Search for the cell housing the specified text and yield its (X, Y) center coordinate. 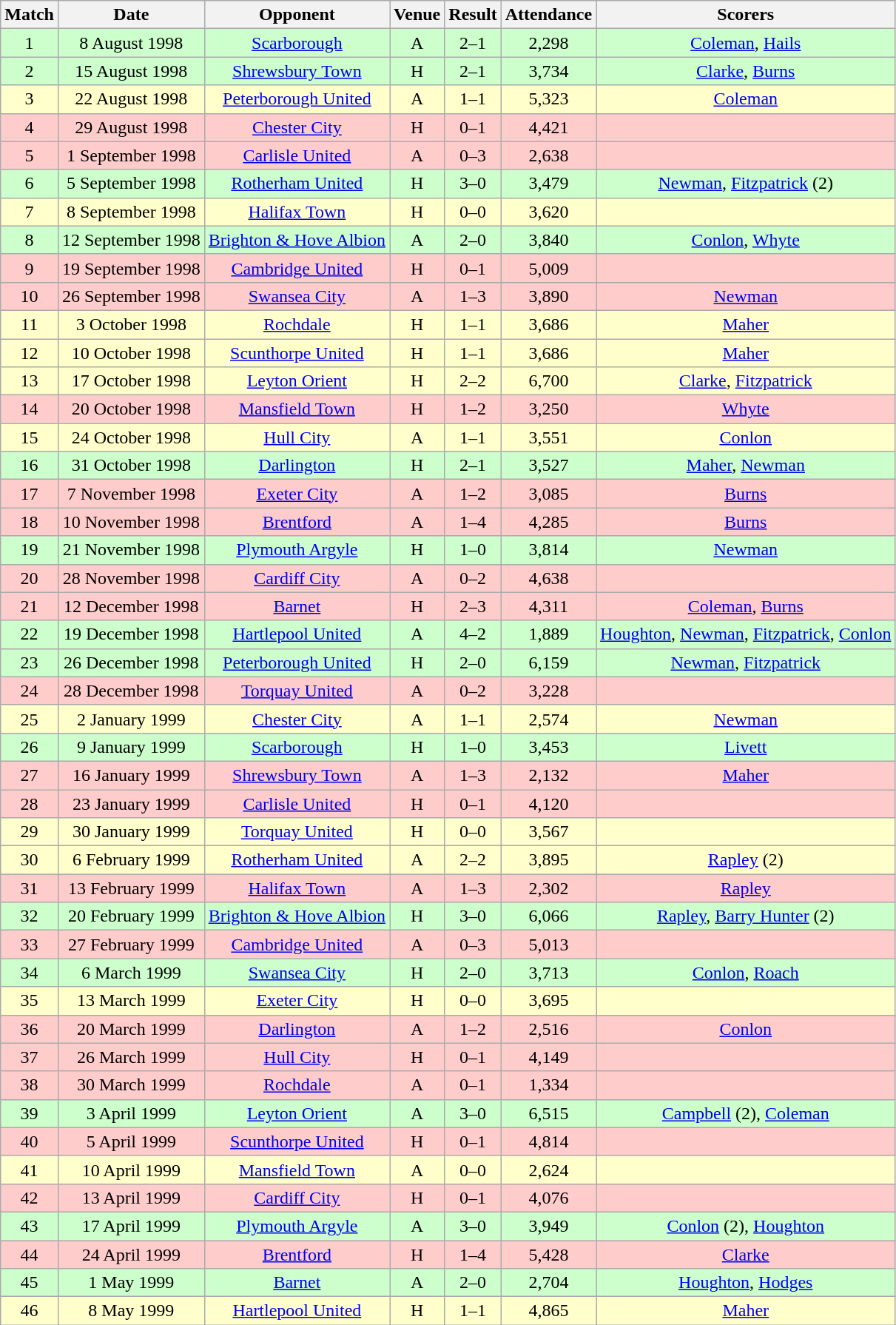
21 (30, 606)
2 January 1999 (131, 719)
2–3 (473, 606)
15 (30, 437)
31 (30, 888)
Conlon, Whyte (746, 240)
30 (30, 860)
2,302 (548, 888)
23 January 1999 (131, 803)
Date (131, 15)
27 February 1999 (131, 945)
17 April 1999 (131, 1226)
Rapley, Barry Hunter (2) (746, 916)
12 December 1998 (131, 606)
6 (30, 184)
5 April 1999 (131, 1141)
6,066 (548, 916)
24 April 1999 (131, 1255)
4,311 (548, 606)
38 (30, 1085)
22 August 1998 (131, 99)
3,085 (548, 494)
Newman, Fitzpatrick (746, 662)
3,620 (548, 212)
9 (30, 268)
19 September 1998 (131, 268)
29 August 1998 (131, 127)
6,700 (548, 381)
4,814 (548, 1141)
3,734 (548, 71)
19 (30, 550)
43 (30, 1226)
Whyte (746, 409)
36 (30, 1029)
22 (30, 634)
Clarke (746, 1255)
Newman, Fitzpatrick (2) (746, 184)
8 August 1998 (131, 43)
1 September 1998 (131, 155)
4 (30, 127)
2,638 (548, 155)
5,323 (548, 99)
Coleman, Hails (746, 43)
26 (30, 747)
20 October 1998 (131, 409)
3,551 (548, 437)
5 (30, 155)
3,453 (548, 747)
3,840 (548, 240)
3,250 (548, 409)
2,516 (548, 1029)
13 February 1999 (131, 888)
7 (30, 212)
23 (30, 662)
37 (30, 1057)
4,076 (548, 1198)
Result (473, 15)
2,624 (548, 1170)
Conlon (2), Houghton (746, 1226)
30 January 1999 (131, 832)
14 (30, 409)
Rapley (2) (746, 860)
3,527 (548, 466)
Maher, Newman (746, 466)
30 March 1999 (131, 1085)
2,704 (548, 1283)
26 March 1999 (131, 1057)
18 (30, 522)
Rapley (746, 888)
5,013 (548, 945)
32 (30, 916)
Match (30, 15)
Venue (417, 15)
46 (30, 1311)
3,228 (548, 691)
Scorers (746, 15)
1,889 (548, 634)
4,865 (548, 1311)
Coleman (746, 99)
28 December 1998 (131, 691)
Conlon, Roach (746, 973)
Campbell (2), Coleman (746, 1113)
6 February 1999 (131, 860)
4–2 (473, 634)
44 (30, 1255)
3 October 1998 (131, 324)
3,479 (548, 184)
Coleman, Burns (746, 606)
Houghton, Hodges (746, 1283)
20 (30, 578)
8 (30, 240)
Clarke, Burns (746, 71)
6,515 (548, 1113)
10 October 1998 (131, 353)
10 April 1999 (131, 1170)
20 March 1999 (131, 1029)
11 (30, 324)
Attendance (548, 15)
24 October 1998 (131, 437)
16 (30, 466)
Clarke, Fitzpatrick (746, 381)
Houghton, Newman, Fitzpatrick, Conlon (746, 634)
29 (30, 832)
3,695 (548, 1001)
10 November 1998 (131, 522)
13 March 1999 (131, 1001)
20 February 1999 (131, 916)
8 May 1999 (131, 1311)
16 January 1999 (131, 775)
2,132 (548, 775)
3,567 (548, 832)
3,814 (548, 550)
45 (30, 1283)
31 October 1998 (131, 466)
2,574 (548, 719)
26 December 1998 (131, 662)
1,334 (548, 1085)
6 March 1999 (131, 973)
42 (30, 1198)
3,949 (548, 1226)
21 November 1998 (131, 550)
27 (30, 775)
6,159 (548, 662)
28 November 1998 (131, 578)
12 September 1998 (131, 240)
4,638 (548, 578)
5 September 1998 (131, 184)
10 (30, 296)
3 April 1999 (131, 1113)
2 (30, 71)
Opponent (297, 15)
8 September 1998 (131, 212)
17 October 1998 (131, 381)
1 May 1999 (131, 1283)
34 (30, 973)
3,713 (548, 973)
5,009 (548, 268)
4,120 (548, 803)
33 (30, 945)
7 November 1998 (131, 494)
39 (30, 1113)
41 (30, 1170)
3 (30, 99)
19 December 1998 (131, 634)
4,421 (548, 127)
2,298 (548, 43)
28 (30, 803)
25 (30, 719)
26 September 1998 (131, 296)
35 (30, 1001)
24 (30, 691)
15 August 1998 (131, 71)
40 (30, 1141)
4,149 (548, 1057)
9 January 1999 (131, 747)
1 (30, 43)
3,890 (548, 296)
3,895 (548, 860)
13 (30, 381)
12 (30, 353)
13 April 1999 (131, 1198)
Livett (746, 747)
5,428 (548, 1255)
17 (30, 494)
4,285 (548, 522)
